Locate the cell with the specified text and output its [X, Y] center coordinate. 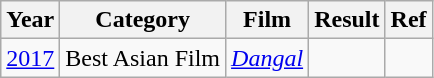
Ref [408, 20]
Category [143, 20]
Year [30, 20]
Film [268, 20]
Result [347, 20]
Dangal [268, 58]
Best Asian Film [143, 58]
2017 [30, 58]
